Return the (x, y) coordinate for the center point of the cell that contains the specified text.  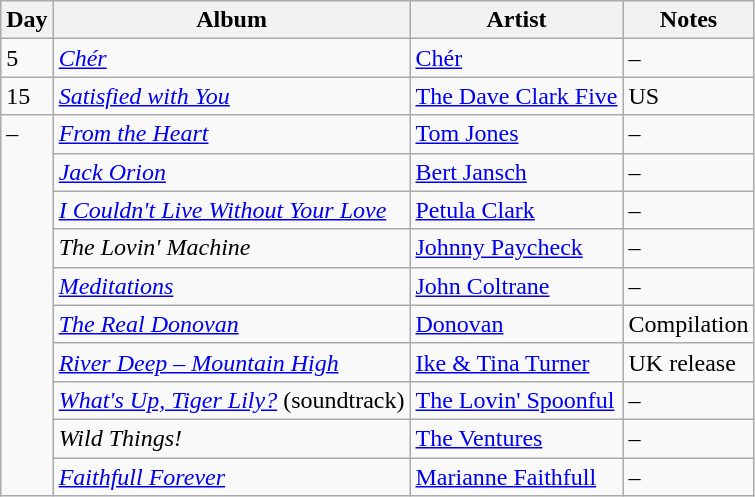
I Couldn't Live Without Your Love (232, 210)
Compilation (688, 324)
Bert Jansch (516, 172)
Marianne Faithfull (516, 477)
Jack Orion (232, 172)
Album (232, 20)
5 (27, 58)
Donovan (516, 324)
Faithfull Forever (232, 477)
Day (27, 20)
Johnny Paycheck (516, 248)
The Lovin' Spoonful (516, 400)
US (688, 96)
From the Heart (232, 134)
UK release (688, 362)
Satisfied with You (232, 96)
River Deep – Mountain High (232, 362)
Tom Jones (516, 134)
The Ventures (516, 438)
Notes (688, 20)
John Coltrane (516, 286)
The Dave Clark Five (516, 96)
Artist (516, 20)
Meditations (232, 286)
What's Up, Tiger Lily? (soundtrack) (232, 400)
Wild Things! (232, 438)
The Lovin' Machine (232, 248)
Petula Clark (516, 210)
The Real Donovan (232, 324)
15 (27, 96)
Ike & Tina Turner (516, 362)
